Output the [X, Y] coordinate of the center of the cell containing the given text.  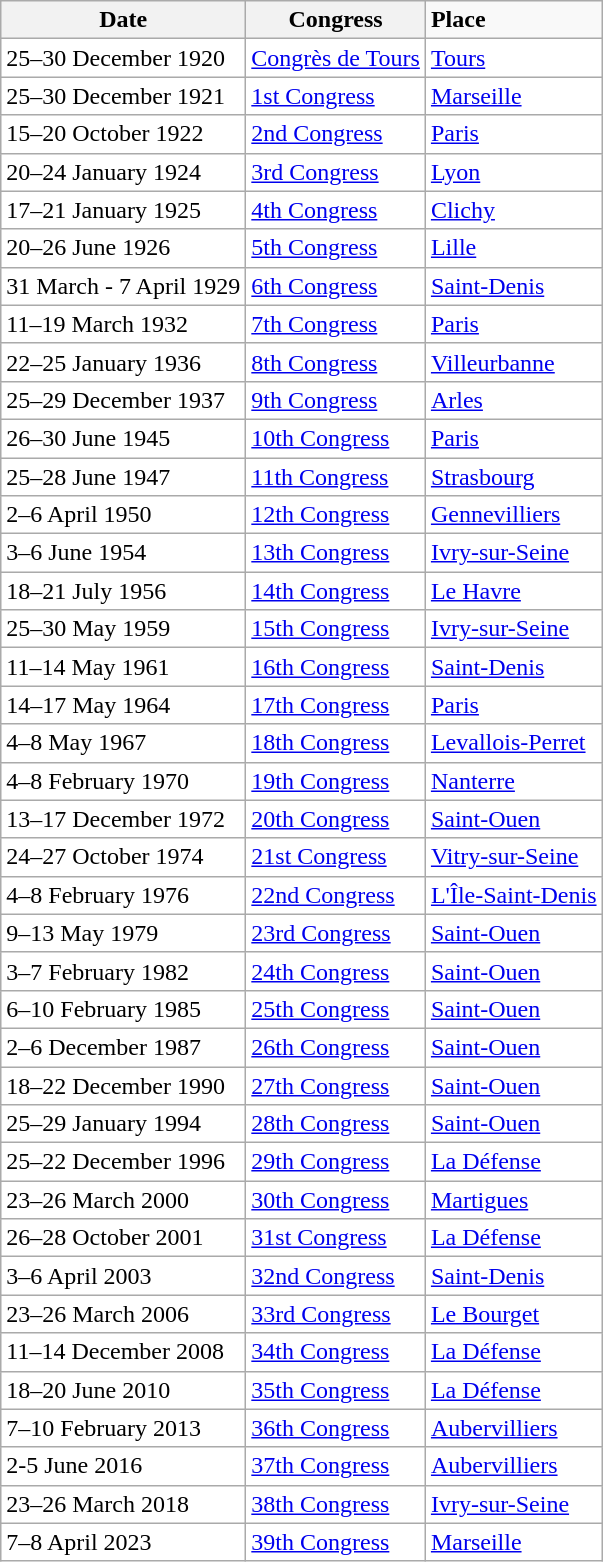
Villeurbanne [514, 362]
38th Congress [336, 1504]
12th Congress [336, 515]
Gennevilliers [514, 515]
Congress [336, 20]
Tours [514, 58]
27th Congress [336, 1085]
Nanterre [514, 781]
Clichy [514, 210]
6–10 February 1985 [124, 1009]
20–24 January 1924 [124, 172]
30th Congress [336, 1200]
15th Congress [336, 629]
Levallois-Perret [514, 743]
26–30 June 1945 [124, 438]
23–26 March 2006 [124, 1314]
2–6 December 1987 [124, 1047]
22nd Congress [336, 895]
Arles [514, 400]
Place [514, 20]
11th Congress [336, 477]
2-5 June 2016 [124, 1466]
2nd Congress [336, 134]
Strasbourg [514, 477]
Lille [514, 248]
24–27 October 1974 [124, 857]
25–22 December 1996 [124, 1162]
11–14 December 2008 [124, 1352]
22–25 January 1936 [124, 362]
24th Congress [336, 971]
26–28 October 2001 [124, 1238]
4th Congress [336, 210]
7–8 April 2023 [124, 1542]
2–6 April 1950 [124, 515]
25–30 May 1959 [124, 629]
Lyon [514, 172]
21st Congress [336, 857]
1st Congress [336, 96]
3rd Congress [336, 172]
17th Congress [336, 705]
35th Congress [336, 1390]
Congrès de Tours [336, 58]
14th Congress [336, 591]
18–22 December 1990 [124, 1085]
13–17 December 1972 [124, 819]
25–29 January 1994 [124, 1124]
23rd Congress [336, 933]
11–14 May 1961 [124, 667]
6th Congress [336, 286]
20th Congress [336, 819]
10th Congress [336, 438]
Vitry-sur-Seine [514, 857]
Le Havre [514, 591]
39th Congress [336, 1542]
20–26 June 1926 [124, 248]
9–13 May 1979 [124, 933]
31st Congress [336, 1238]
26th Congress [336, 1047]
8th Congress [336, 362]
31 March - 7 April 1929 [124, 286]
18th Congress [336, 743]
7th Congress [336, 324]
32nd Congress [336, 1276]
34th Congress [336, 1352]
Le Bourget [514, 1314]
23–26 March 2018 [124, 1504]
3–6 June 1954 [124, 553]
4–8 May 1967 [124, 743]
3–6 April 2003 [124, 1276]
7–10 February 2013 [124, 1428]
L'Île-Saint-Denis [514, 895]
15–20 October 1922 [124, 134]
23–26 March 2000 [124, 1200]
25–28 June 1947 [124, 477]
13th Congress [336, 553]
4–8 February 1976 [124, 895]
9th Congress [336, 400]
19th Congress [336, 781]
17–21 January 1925 [124, 210]
16th Congress [336, 667]
4–8 February 1970 [124, 781]
29th Congress [336, 1162]
11–19 March 1932 [124, 324]
Martigues [514, 1200]
25–30 December 1921 [124, 96]
28th Congress [336, 1124]
Date [124, 20]
25th Congress [336, 1009]
18–20 June 2010 [124, 1390]
33rd Congress [336, 1314]
5th Congress [336, 248]
25–30 December 1920 [124, 58]
37th Congress [336, 1466]
25–29 December 1937 [124, 400]
36th Congress [336, 1428]
18–21 July 1956 [124, 591]
14–17 May 1964 [124, 705]
3–7 February 1982 [124, 971]
